Capture the cell that displays the provided text and extract its (X, Y) central coordinate. 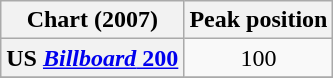
100 (258, 58)
Chart (2007) (92, 20)
US Billboard 200 (92, 58)
Peak position (258, 20)
